Extract the (x, y) coordinate from the center of the cell holding the provided text.  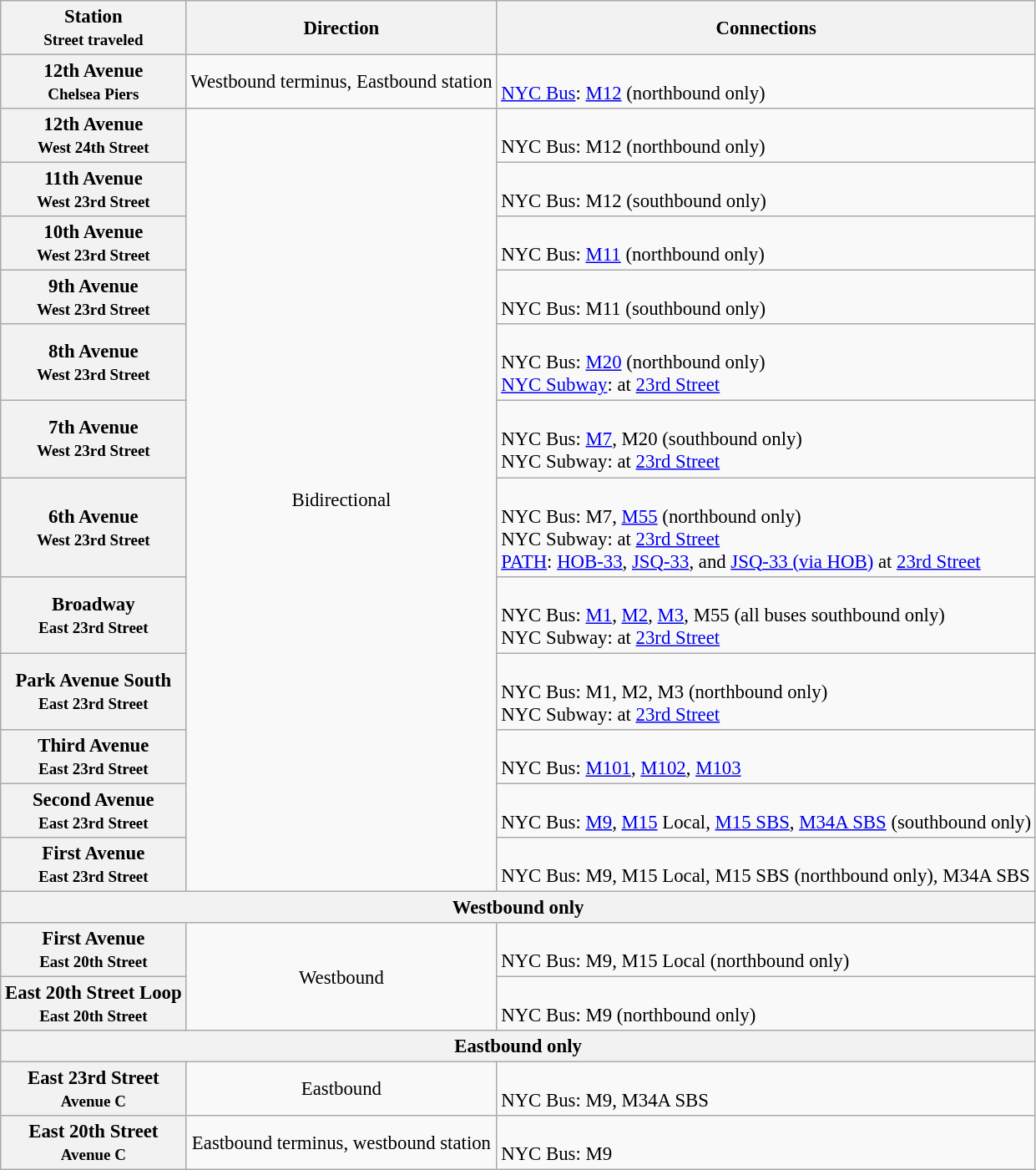
11th AvenueWest 23rd Street (93, 190)
12th AvenueWest 24th Street (93, 135)
Connections (766, 28)
Park Avenue SouthEast 23rd Street (93, 691)
7th AvenueWest 23rd Street (93, 439)
NYC Bus: M9 (northbound only) (766, 1004)
Third AvenueEast 23rd Street (93, 757)
Eastbound only (518, 1046)
NYC Bus: M11 (southbound only) (766, 297)
Westbound terminus, Eastbound station (341, 82)
BroadwayEast 23rd Street (93, 615)
NYC Bus: M12 (southbound only) (766, 190)
First Avenue East 23rd Street (93, 865)
NYC Bus: M9, M34A SBS (766, 1089)
NYC Bus: M9 (766, 1142)
8th AvenueWest 23rd Street (93, 362)
NYC Bus: M7, M55 (northbound only)NYC Subway: at 23rd StreetPATH: HOB-33, JSQ-33, and JSQ-33 (via HOB) at 23rd Street (766, 528)
First AvenueEast 20th Street (93, 950)
Direction (341, 28)
StationStreet traveled (93, 28)
NYC Bus: M11 (northbound only) (766, 244)
NYC Bus: M9, M15 Local, M15 SBS, M34A SBS (southbound only) (766, 810)
NYC Bus: M7, M20 (southbound only)NYC Subway: at 23rd Street (766, 439)
9th AvenueWest 23rd Street (93, 297)
NYC Bus: M9, M15 Local, M15 SBS (northbound only), M34A SBS (766, 865)
East 20th Street LoopEast 20th Street (93, 1004)
NYC Bus: M20 (northbound only)NYC Subway: at 23rd Street (766, 362)
East 23rd StreetAvenue C (93, 1089)
6th AvenueWest 23rd Street (93, 528)
Second AvenueEast 23rd Street (93, 810)
East 20th StreetAvenue C (93, 1142)
Westbound only (518, 907)
Eastbound (341, 1089)
12th AvenueChelsea Piers (93, 82)
Eastbound terminus, westbound station (341, 1142)
Bidirectional (341, 499)
NYC Bus: M1, M2, M3, M55 (all buses southbound only)NYC Subway: at 23rd Street (766, 615)
NYC Bus: M1, M2, M3 (northbound only)NYC Subway: at 23rd Street (766, 691)
NYC Bus: M101, M102, M103 (766, 757)
NYC Bus: M9, M15 Local (northbound only) (766, 950)
Westbound (341, 977)
10th AvenueWest 23rd Street (93, 244)
